Extract the [x, y] coordinate from the center of the cell holding the provided text.  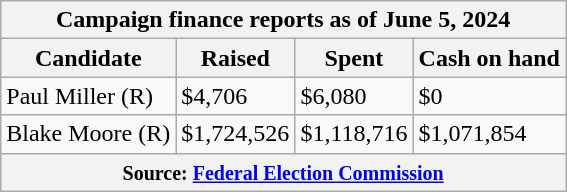
Source: Federal Election Commission [284, 172]
Cash on hand [489, 58]
Spent [354, 58]
$4,706 [236, 96]
Paul Miller (R) [88, 96]
$6,080 [354, 96]
Candidate [88, 58]
Campaign finance reports as of June 5, 2024 [284, 20]
$1,071,854 [489, 134]
$0 [489, 96]
Blake Moore (R) [88, 134]
Raised [236, 58]
$1,724,526 [236, 134]
$1,118,716 [354, 134]
